Pinpoint the cell where the given text exists, returning its (X, Y) midpoint coordinate. 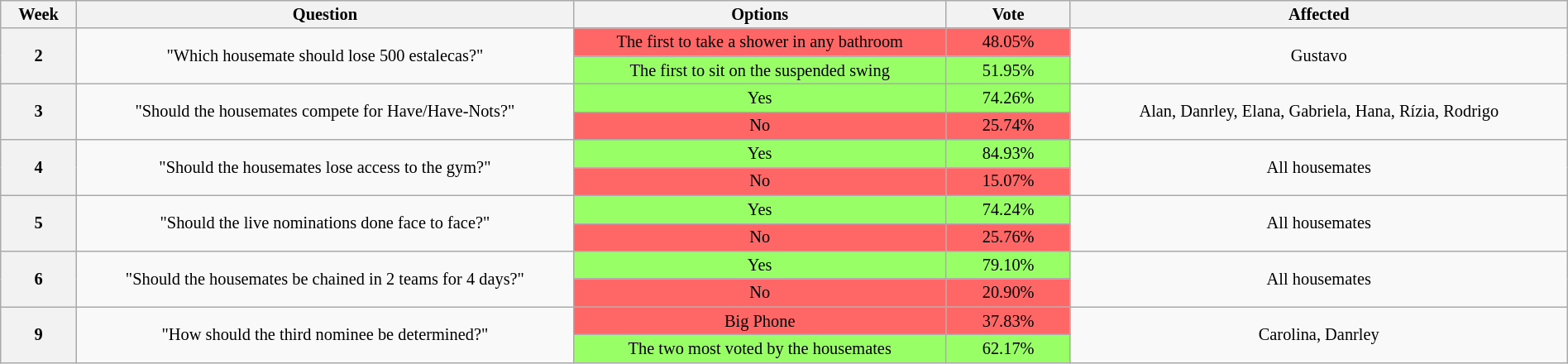
84.93% (1008, 154)
Options (759, 14)
62.17% (1008, 348)
The first to take a shower in any bathroom (759, 42)
5 (39, 223)
15.07% (1008, 181)
Question (324, 14)
74.24% (1008, 209)
"Should the housemates compete for Have/Have-Nots?" (324, 111)
79.10% (1008, 265)
Big Phone (759, 321)
20.90% (1008, 293)
Carolina, Danrley (1318, 334)
"Which housemate should lose 500 estalecas?" (324, 56)
"Should the housemates lose access to the gym?" (324, 167)
9 (39, 334)
The first to sit on the suspended swing (759, 70)
"Should the live nominations done face to face?" (324, 223)
"How should the third nominee be determined?" (324, 334)
Affected (1318, 14)
Alan, Danrley, Elana, Gabriela, Hana, Rízia, Rodrigo (1318, 111)
Vote (1008, 14)
74.26% (1008, 98)
"Should the housemates be chained in 2 teams for 4 days?" (324, 278)
Week (39, 14)
25.76% (1008, 237)
6 (39, 278)
37.83% (1008, 321)
The two most voted by the housemates (759, 348)
51.95% (1008, 70)
4 (39, 167)
3 (39, 111)
25.74% (1008, 126)
Gustavo (1318, 56)
48.05% (1008, 42)
2 (39, 56)
